Pinpoint the cell where the given text exists, returning its [x, y] midpoint coordinate. 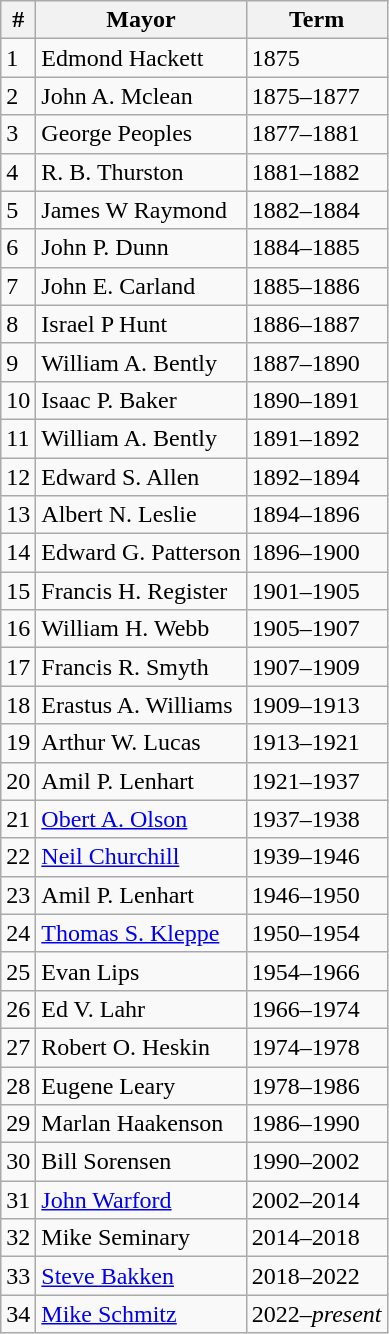
Steve Bakken [141, 1276]
Edmond Hackett [141, 58]
2018–2022 [316, 1276]
13 [18, 515]
11 [18, 438]
John E. Carland [141, 286]
34 [18, 1314]
1921–1937 [316, 781]
Isaac P. Baker [141, 400]
1966–1974 [316, 1009]
Ed V. Lahr [141, 1009]
# [18, 20]
Marlan Haakenson [141, 1124]
Term [316, 20]
Israel P Hunt [141, 324]
25 [18, 971]
30 [18, 1162]
Eugene Leary [141, 1085]
26 [18, 1009]
3 [18, 134]
Albert N. Leslie [141, 515]
2014–2018 [316, 1238]
4 [18, 172]
21 [18, 819]
1892–1894 [316, 477]
1937–1938 [316, 819]
1875 [316, 58]
John Warford [141, 1200]
1901–1905 [316, 591]
Arthur W. Lucas [141, 743]
1913–1921 [316, 743]
Francis H. Register [141, 591]
1954–1966 [316, 971]
1890–1891 [316, 400]
2022–present [316, 1314]
19 [18, 743]
29 [18, 1124]
1894–1896 [316, 515]
1882–1884 [316, 210]
2002–2014 [316, 1200]
William H. Webb [141, 629]
10 [18, 400]
15 [18, 591]
17 [18, 667]
Erastus A. Williams [141, 705]
Robert O. Heskin [141, 1047]
1990–2002 [316, 1162]
31 [18, 1200]
2 [18, 96]
1946–1950 [316, 895]
1905–1907 [316, 629]
32 [18, 1238]
1 [18, 58]
12 [18, 477]
1986–1990 [316, 1124]
James W Raymond [141, 210]
1950–1954 [316, 933]
Mike Seminary [141, 1238]
1939–1946 [316, 857]
Bill Sorensen [141, 1162]
9 [18, 362]
Mayor [141, 20]
1877–1881 [316, 134]
1896–1900 [316, 553]
Neil Churchill [141, 857]
20 [18, 781]
22 [18, 857]
John A. Mclean [141, 96]
5 [18, 210]
George Peoples [141, 134]
John P. Dunn [141, 248]
1907–1909 [316, 667]
Mike Schmitz [141, 1314]
1875–1877 [316, 96]
Thomas S. Kleppe [141, 933]
1978–1986 [316, 1085]
8 [18, 324]
1909–1913 [316, 705]
23 [18, 895]
1885–1886 [316, 286]
18 [18, 705]
33 [18, 1276]
Obert A. Olson [141, 819]
16 [18, 629]
28 [18, 1085]
Evan Lips [141, 971]
1887–1890 [316, 362]
1974–1978 [316, 1047]
7 [18, 286]
24 [18, 933]
Francis R. Smyth [141, 667]
R. B. Thurston [141, 172]
27 [18, 1047]
1884–1885 [316, 248]
1881–1882 [316, 172]
6 [18, 248]
Edward S. Allen [141, 477]
Edward G. Patterson [141, 553]
14 [18, 553]
1891–1892 [316, 438]
1886–1887 [316, 324]
